Output the [x, y] coordinate of the center of the cell containing the given text.  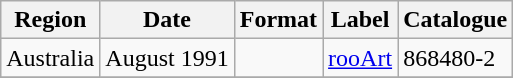
August 1991 [167, 58]
Region [50, 20]
Format [278, 20]
868480-2 [456, 58]
Australia [50, 58]
Catalogue [456, 20]
Label [360, 20]
Date [167, 20]
rooArt [360, 58]
